For the text-containing cell, return its midpoint in [x, y] coordinate format. 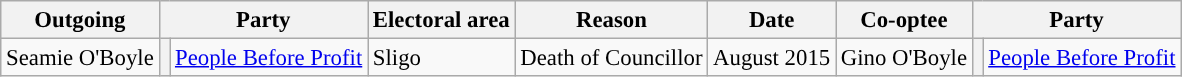
Reason [612, 20]
Outgoing [80, 20]
Seamie O'Boyle [80, 58]
Date [772, 20]
August 2015 [772, 58]
Electoral area [442, 20]
Sligo [442, 58]
Co-optee [904, 20]
Gino O'Boyle [904, 58]
Death of Councillor [612, 58]
